Capture the cell that displays the provided text and extract its (X, Y) central coordinate. 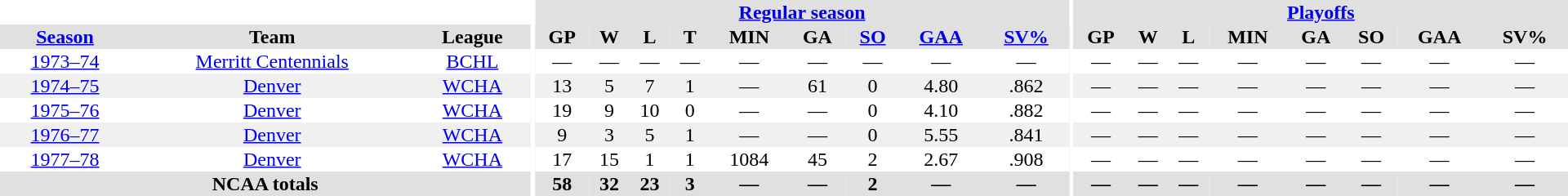
1977–78 (65, 159)
.882 (1027, 110)
1975–76 (65, 110)
.862 (1027, 86)
7 (650, 86)
2.67 (941, 159)
League (472, 37)
Season (65, 37)
Team (272, 37)
19 (562, 110)
Playoffs (1321, 12)
Regular season (802, 12)
1084 (750, 159)
Merritt Centennials (272, 61)
1974–75 (65, 86)
.841 (1027, 135)
BCHL (472, 61)
32 (609, 184)
1973–74 (65, 61)
58 (562, 184)
61 (817, 86)
4.80 (941, 86)
23 (650, 184)
NCAA totals (265, 184)
15 (609, 159)
45 (817, 159)
5.55 (941, 135)
.908 (1027, 159)
4.10 (941, 110)
1976–77 (65, 135)
T (689, 37)
17 (562, 159)
10 (650, 110)
13 (562, 86)
